Scan for the cell matching the given text and deliver its [x, y] coordinate at center. 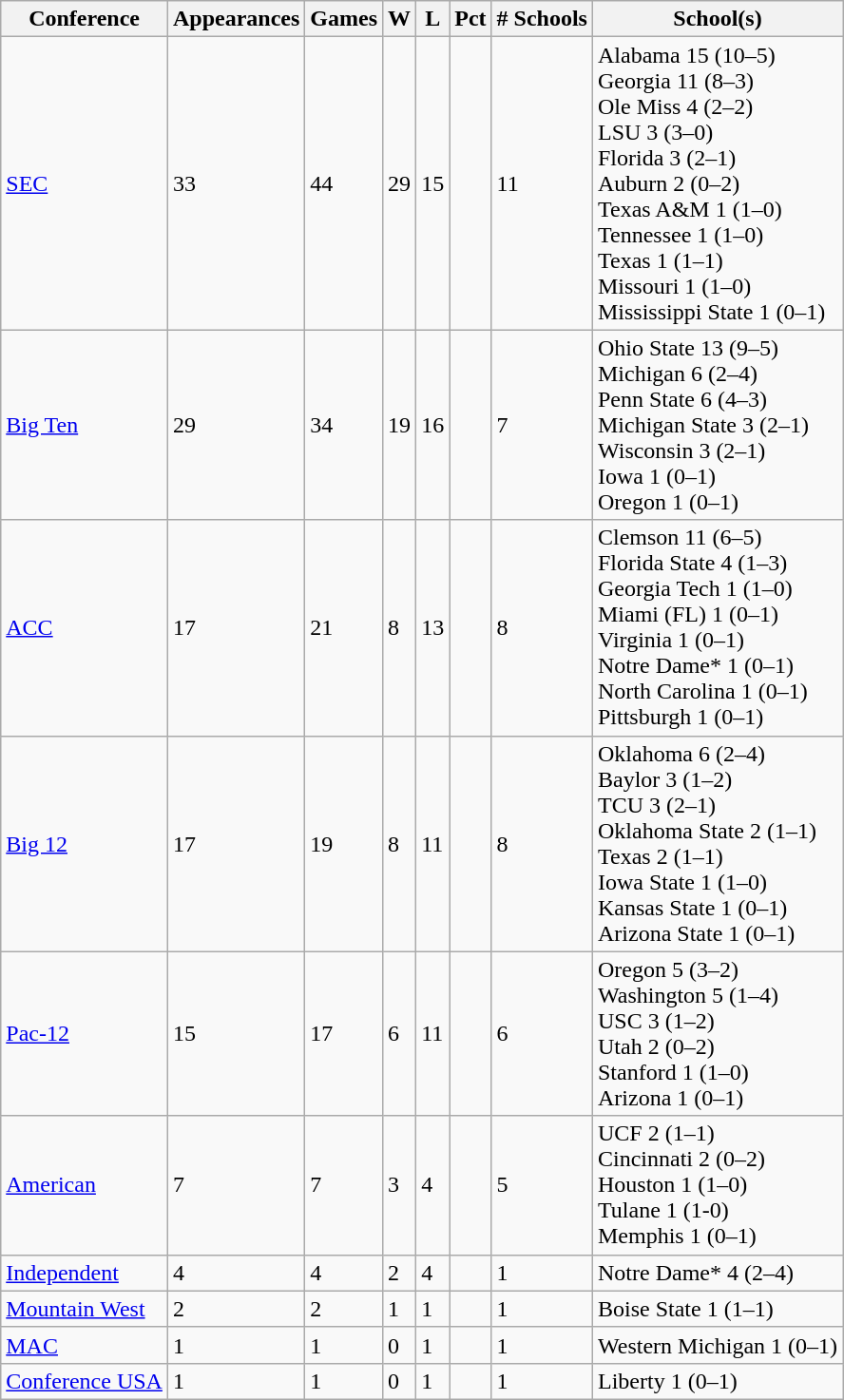
21 [344, 627]
UCF 2 (1–1)Cincinnati 2 (0–2)Houston 1 (1–0)Tulane 1 (1-0) Memphis 1 (0–1) [717, 1185]
Western Michigan 1 (0–1) [717, 1345]
13 [433, 627]
16 [433, 425]
Conference [85, 19]
Notre Dame* 4 (2–4) [717, 1273]
Independent [85, 1273]
Pac-12 [85, 1034]
3 [399, 1185]
ACC [85, 627]
Conference USA [85, 1381]
Boise State 1 (1–1) [717, 1309]
American [85, 1185]
School(s) [717, 19]
Mountain West [85, 1309]
Liberty 1 (0–1) [717, 1381]
Pct [470, 19]
MAC [85, 1345]
# Schools [542, 19]
SEC [85, 183]
Big 12 [85, 844]
Games [344, 19]
Oregon 5 (3–2)Washington 5 (1–4)USC 3 (1–2)Utah 2 (0–2)Stanford 1 (1–0)Arizona 1 (0–1) [717, 1034]
Big Ten [85, 425]
Appearances [236, 19]
33 [236, 183]
44 [344, 183]
5 [542, 1185]
L [433, 19]
Oklahoma 6 (2–4)Baylor 3 (1–2)TCU 3 (2–1)Oklahoma State 2 (1–1)Texas 2 (1–1)Iowa State 1 (1–0)Kansas State 1 (0–1) Arizona State 1 (0–1) [717, 844]
Ohio State 13 (9–5)Michigan 6 (2–4)Penn State 6 (4–3)Michigan State 3 (2–1)Wisconsin 3 (2–1)Iowa 1 (0–1) Oregon 1 (0–1) [717, 425]
W [399, 19]
34 [344, 425]
